Return the (x, y) coordinate for the center point of the cell that contains the specified text.  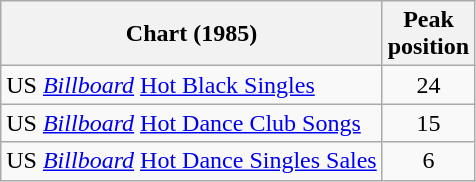
6 (428, 161)
US Billboard Hot Black Singles (192, 85)
US Billboard Hot Dance Club Songs (192, 123)
US Billboard Hot Dance Singles Sales (192, 161)
Chart (1985) (192, 34)
Peakposition (428, 34)
24 (428, 85)
15 (428, 123)
